Return [X, Y] of the center of cell containing provided text 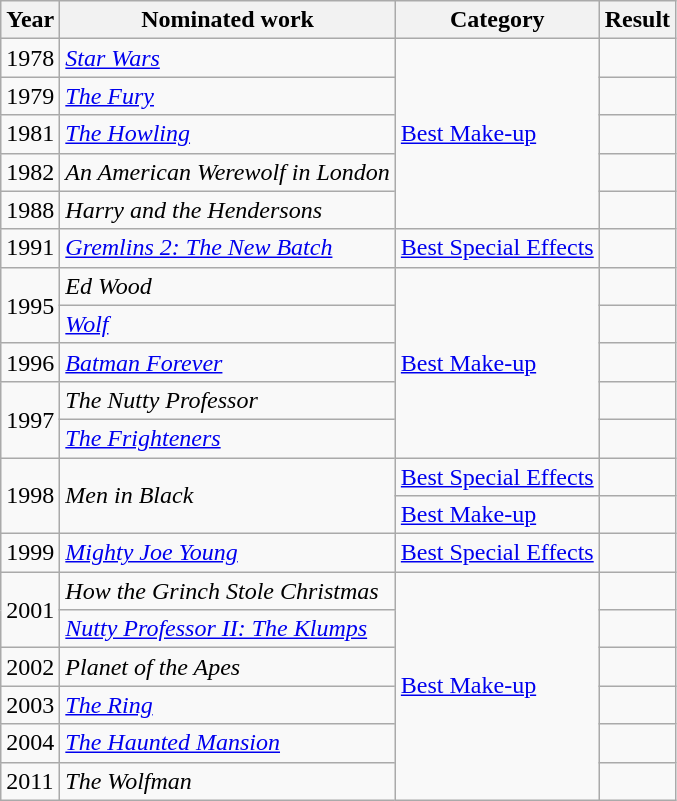
1996 [30, 362]
1995 [30, 305]
1999 [30, 553]
1981 [30, 134]
The Fury [228, 96]
The Howling [228, 134]
How the Grinch Stole Christmas [228, 591]
Category [497, 20]
Nominated work [228, 20]
Mighty Joe Young [228, 553]
Harry and the Hendersons [228, 210]
An American Werewolf in London [228, 172]
Year [30, 20]
2001 [30, 610]
1997 [30, 419]
1998 [30, 496]
Men in Black [228, 496]
The Ring [228, 705]
Planet of the Apes [228, 667]
Nutty Professor II: The Klumps [228, 629]
The Haunted Mansion [228, 743]
1978 [30, 58]
Batman Forever [228, 362]
The Wolfman [228, 781]
2004 [30, 743]
1991 [30, 248]
1979 [30, 96]
Star Wars [228, 58]
Result [637, 20]
Wolf [228, 324]
Gremlins 2: The New Batch [228, 248]
Ed Wood [228, 286]
The Frighteners [228, 438]
2011 [30, 781]
1988 [30, 210]
1982 [30, 172]
The Nutty Professor [228, 400]
2002 [30, 667]
2003 [30, 705]
